Provide the [X, Y] coordinate of the cell's center where the given text is located.  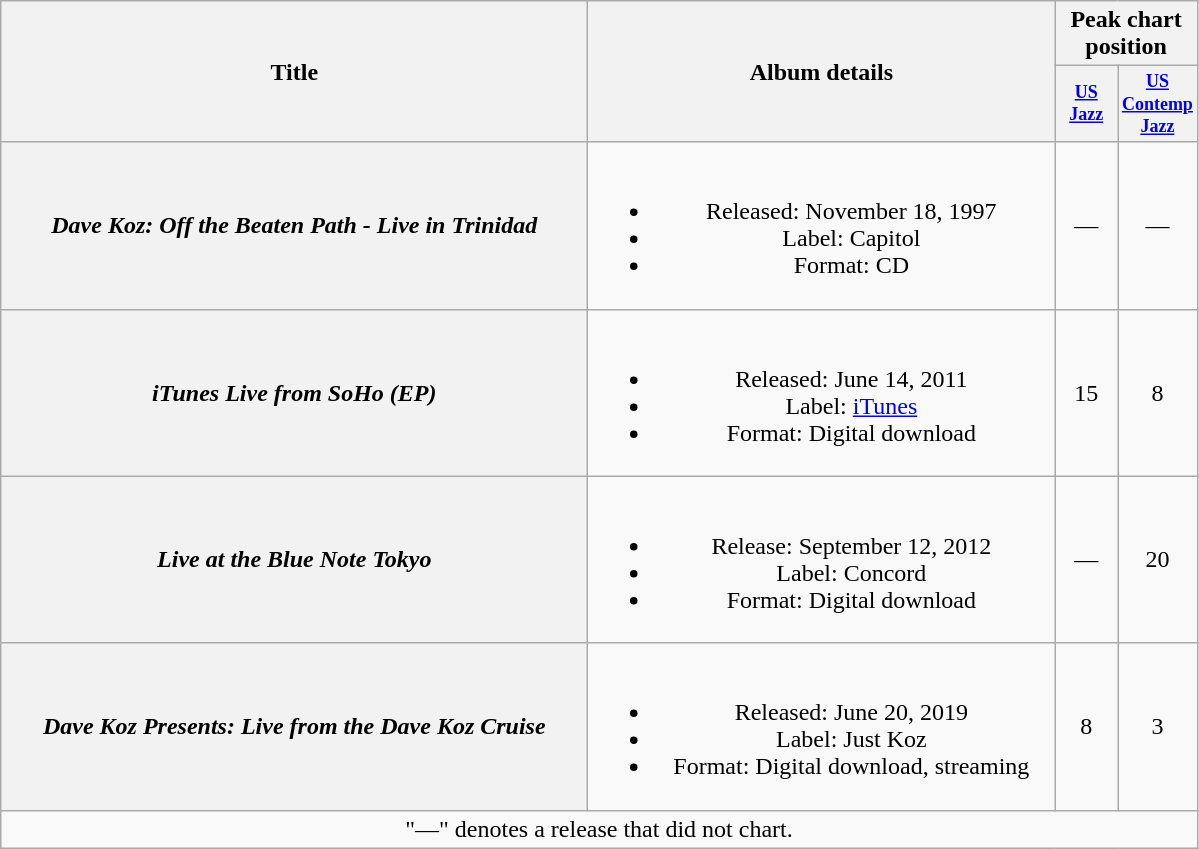
"—" denotes a release that did not chart. [599, 829]
20 [1158, 560]
Album details [822, 72]
Dave Koz: Off the Beaten Path - Live in Trinidad [294, 226]
Released: June 20, 2019Label: Just KozFormat: Digital download, streaming [822, 726]
US Contemp Jazz [1158, 104]
3 [1158, 726]
iTunes Live from SoHo (EP) [294, 392]
Released: November 18, 1997Label: CapitolFormat: CD [822, 226]
Release: September 12, 2012Label: ConcordFormat: Digital download [822, 560]
Peak chart position [1126, 34]
Title [294, 72]
Released: June 14, 2011Label: iTunesFormat: Digital download [822, 392]
15 [1086, 392]
US Jazz [1086, 104]
Dave Koz Presents: Live from the Dave Koz Cruise [294, 726]
Live at the Blue Note Tokyo [294, 560]
